Determine the [X, Y] coordinate at the center of the cell enclosing the given text.  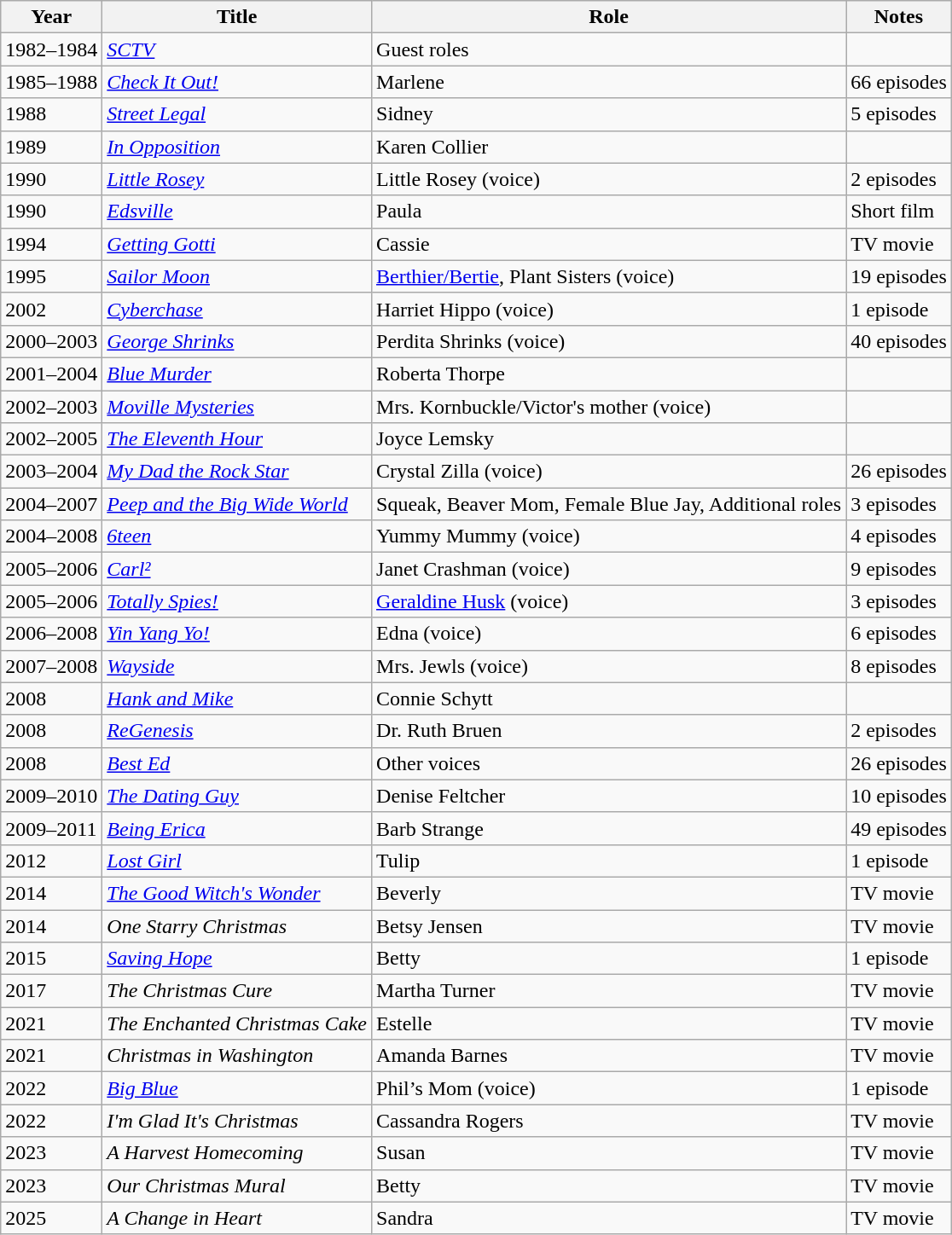
2000–2003 [51, 341]
Mrs. Kornbuckle/Victor's mother (voice) [609, 407]
Crystal Zilla (voice) [609, 472]
66 episodes [899, 82]
2006–2008 [51, 634]
Year [51, 17]
The Dating Guy [237, 796]
Carl² [237, 569]
Karen Collier [609, 147]
Our Christmas Mural [237, 1186]
6teen [237, 536]
Check It Out! [237, 82]
Amanda Barnes [609, 1056]
Edna (voice) [609, 634]
1982–1984 [51, 49]
Big Blue [237, 1088]
Harriet Hippo (voice) [609, 309]
Peep and the Big Wide World [237, 504]
Edsville [237, 212]
2001–2004 [51, 374]
Guest roles [609, 49]
Joyce Lemsky [609, 439]
Paula [609, 212]
The Enchanted Christmas Cake [237, 1023]
Cyberchase [237, 309]
Saving Hope [237, 959]
49 episodes [899, 828]
Little Rosey [237, 179]
Getting Gotti [237, 244]
40 episodes [899, 341]
A Harvest Homecoming [237, 1153]
Denise Feltcher [609, 796]
6 episodes [899, 634]
Notes [899, 17]
Sidney [609, 114]
Connie Schytt [609, 699]
George Shrinks [237, 341]
I'm Glad It's Christmas [237, 1121]
Christmas in Washington [237, 1056]
2004–2008 [51, 536]
Lost Girl [237, 861]
Squeak, Beaver Mom, Female Blue Jay, Additional roles [609, 504]
2017 [51, 991]
In Opposition [237, 147]
Yummy Mummy (voice) [609, 536]
Moville Mysteries [237, 407]
Cassandra Rogers [609, 1121]
Susan [609, 1153]
2015 [51, 959]
Sandra [609, 1218]
2002 [51, 309]
Perdita Shrinks (voice) [609, 341]
My Dad the Rock Star [237, 472]
Barb Strange [609, 828]
10 episodes [899, 796]
Being Erica [237, 828]
The Eleventh Hour [237, 439]
Betsy Jensen [609, 925]
Hank and Mike [237, 699]
One Starry Christmas [237, 925]
Street Legal [237, 114]
9 episodes [899, 569]
Marlene [609, 82]
The Good Witch's Wonder [237, 893]
1988 [51, 114]
Totally Spies! [237, 601]
Cassie [609, 244]
1995 [51, 276]
Blue Murder [237, 374]
Beverly [609, 893]
Yin Yang Yo! [237, 634]
ReGenesis [237, 731]
Sailor Moon [237, 276]
Title [237, 17]
Role [609, 17]
Janet Crashman (voice) [609, 569]
2007–2008 [51, 666]
Little Rosey (voice) [609, 179]
2025 [51, 1218]
2004–2007 [51, 504]
A Change in Heart [237, 1218]
Best Ed [237, 763]
19 episodes [899, 276]
Short film [899, 212]
2012 [51, 861]
5 episodes [899, 114]
8 episodes [899, 666]
2009–2011 [51, 828]
Geraldine Husk (voice) [609, 601]
1994 [51, 244]
Other voices [609, 763]
2002–2003 [51, 407]
Wayside [237, 666]
Berthier/Bertie, Plant Sisters (voice) [609, 276]
The Christmas Cure [237, 991]
Phil’s Mom (voice) [609, 1088]
Martha Turner [609, 991]
1985–1988 [51, 82]
Roberta Thorpe [609, 374]
SCTV [237, 49]
Estelle [609, 1023]
2003–2004 [51, 472]
2002–2005 [51, 439]
4 episodes [899, 536]
Dr. Ruth Bruen [609, 731]
Tulip [609, 861]
1989 [51, 147]
2009–2010 [51, 796]
Mrs. Jewls (voice) [609, 666]
